Detect which cell encompasses the target text, then output its (X, Y) center coordinate. 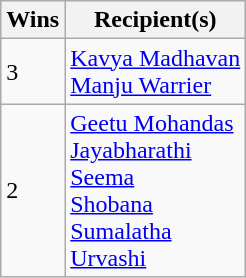
Geetu MohandasJayabharathiSeemaShobanaSumalathaUrvashi (156, 190)
Kavya MadhavanManju Warrier (156, 72)
2 (33, 190)
Wins (33, 20)
Recipient(s) (156, 20)
3 (33, 72)
